Scan for the cell matching the given text and deliver its (x, y) coordinate at center. 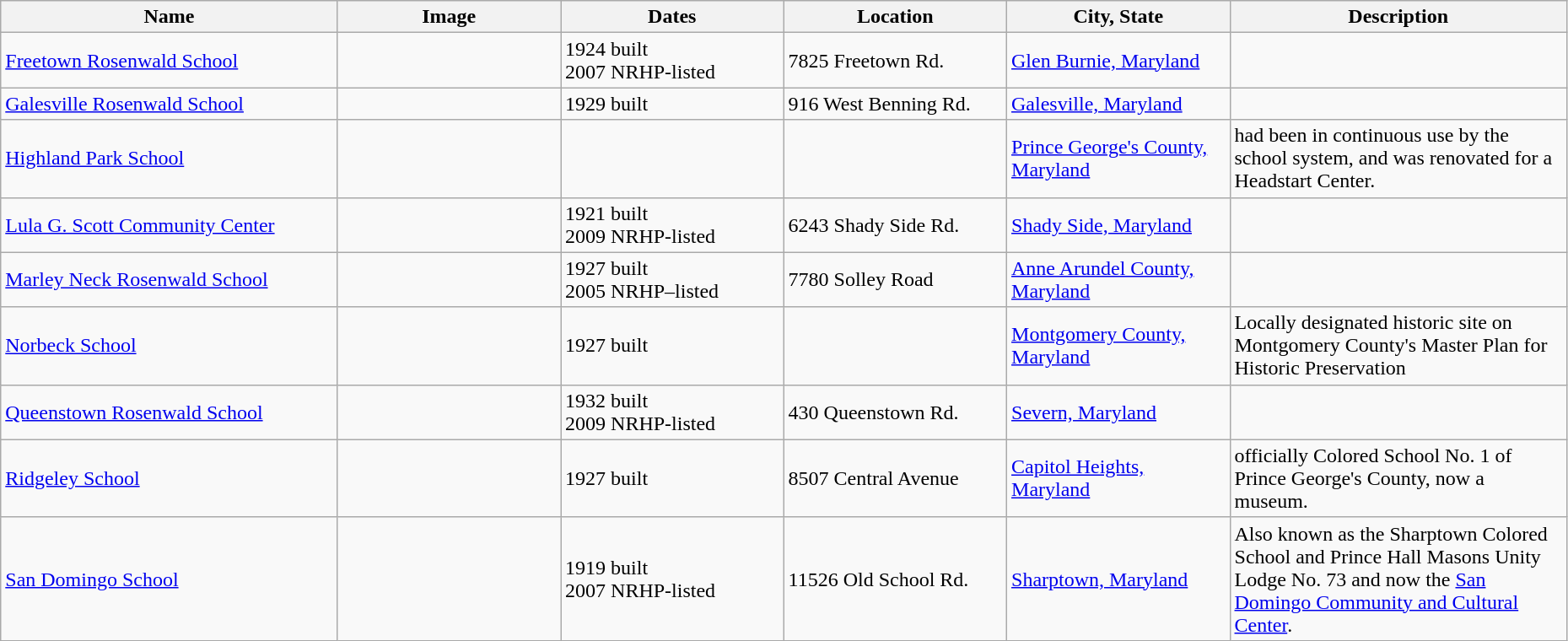
1919 built2007 NRHP-listed (672, 579)
Prince George's County, Maryland (1118, 159)
Also known as the Sharptown Colored School and Prince Hall Masons Unity Lodge No. 73 and now the San Domingo Community and Cultural Center. (1398, 579)
officially Colored School No. 1 of Prince George's County, now a museum. (1398, 478)
Location (895, 17)
Norbeck School (169, 346)
Locally designated historic site on Montgomery County's Master Plan for Historic Preservation (1398, 346)
Anne Arundel County, Maryland (1118, 280)
7825 Freetown Rd. (895, 61)
Dates (672, 17)
430 Queenstown Rd. (895, 412)
11526 Old School Rd. (895, 579)
6243 Shady Side Rd. (895, 224)
Image (449, 17)
1929 built (672, 104)
8507 Central Avenue (895, 478)
Highland Park School (169, 159)
Galesville, Maryland (1118, 104)
Capitol Heights, Maryland (1118, 478)
had been in continuous use by the school system, and was renovated for a Headstart Center. (1398, 159)
San Domingo School (169, 579)
1927 built2005 NRHP–listed (672, 280)
Sharptown, Maryland (1118, 579)
Glen Burnie, Maryland (1118, 61)
Lula G. Scott Community Center (169, 224)
1921 built2009 NRHP-listed (672, 224)
Ridgeley School (169, 478)
Severn, Maryland (1118, 412)
1932 built2009 NRHP-listed (672, 412)
Galesville Rosenwald School (169, 104)
7780 Solley Road (895, 280)
Shady Side, Maryland (1118, 224)
Freetown Rosenwald School (169, 61)
Name (169, 17)
Marley Neck Rosenwald School (169, 280)
Montgomery County, Maryland (1118, 346)
Queenstown Rosenwald School (169, 412)
City, State (1118, 17)
Description (1398, 17)
916 West Benning Rd. (895, 104)
1924 built2007 NRHP-listed (672, 61)
